Scan for the cell matching the given text and deliver its [x, y] coordinate at center. 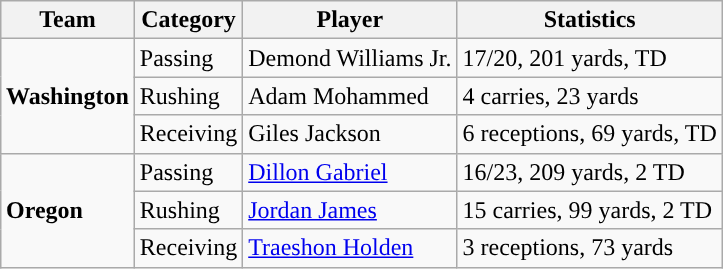
Player [350, 20]
Traeshon Holden [350, 248]
4 carries, 23 yards [590, 96]
Adam Mohammed [350, 96]
17/20, 201 yards, TD [590, 58]
Giles Jackson [350, 134]
Dillon Gabriel [350, 172]
Team [68, 20]
Category [188, 20]
Jordan James [350, 210]
6 receptions, 69 yards, TD [590, 134]
Statistics [590, 20]
15 carries, 99 yards, 2 TD [590, 210]
Washington [68, 96]
Oregon [68, 210]
3 receptions, 73 yards [590, 248]
16/23, 209 yards, 2 TD [590, 172]
Demond Williams Jr. [350, 58]
